For the text-containing cell, return its midpoint in (x, y) coordinate format. 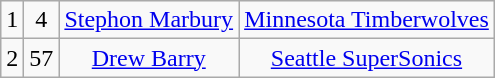
2 (12, 58)
1 (12, 20)
Drew Barry (149, 58)
Minnesota Timberwolves (367, 20)
Seattle SuperSonics (367, 58)
57 (42, 58)
Stephon Marbury (149, 20)
4 (42, 20)
